Output the [X, Y] coordinate of the center of the cell containing the given text.  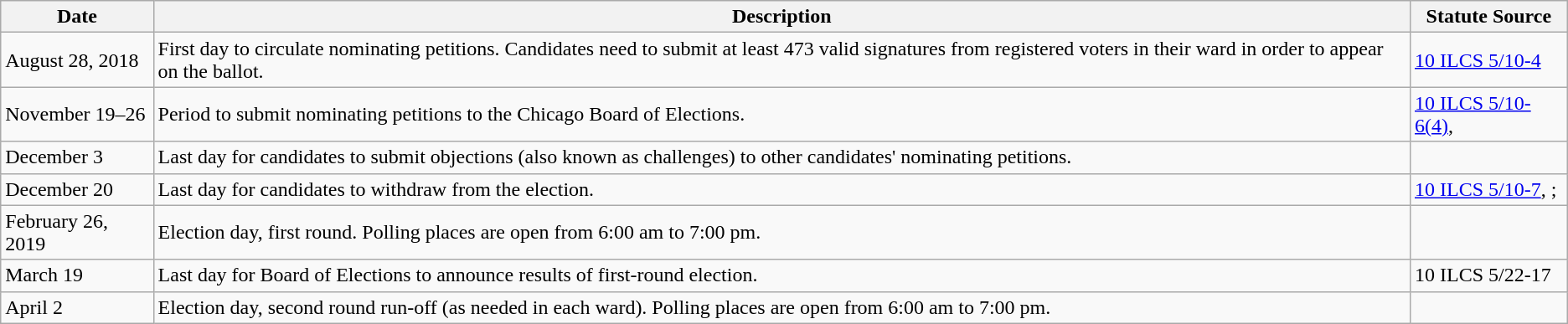
10 ILCS 5/10-4 [1488, 60]
Period to submit nominating petitions to the Chicago Board of Elections. [781, 114]
December 3 [77, 157]
November 19–26 [77, 114]
Last day for Board of Elections to announce results of first-round election. [781, 275]
Date [77, 17]
February 26, 2019 [77, 233]
April 2 [77, 307]
December 20 [77, 189]
Description [781, 17]
Statute Source [1488, 17]
August 28, 2018 [77, 60]
Last day for candidates to withdraw from the election. [781, 189]
Election day, second round run-off (as needed in each ward). Polling places are open from 6:00 am to 7:00 pm. [781, 307]
10 ILCS 5/10-7, ; [1488, 189]
March 19 [77, 275]
Last day for candidates to submit objections (also known as challenges) to other candidates' nominating petitions. [781, 157]
10 ILCS 5/10-6(4), [1488, 114]
10 ILCS 5/22-17 [1488, 275]
Election day, first round. Polling places are open from 6:00 am to 7:00 pm. [781, 233]
